For the text-containing cell, return its midpoint in (x, y) coordinate format. 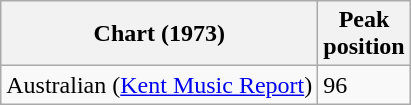
96 (364, 85)
Chart (1973) (160, 34)
Australian (Kent Music Report) (160, 85)
Peakposition (364, 34)
